Scan for the cell matching the given text and deliver its [X, Y] coordinate at center. 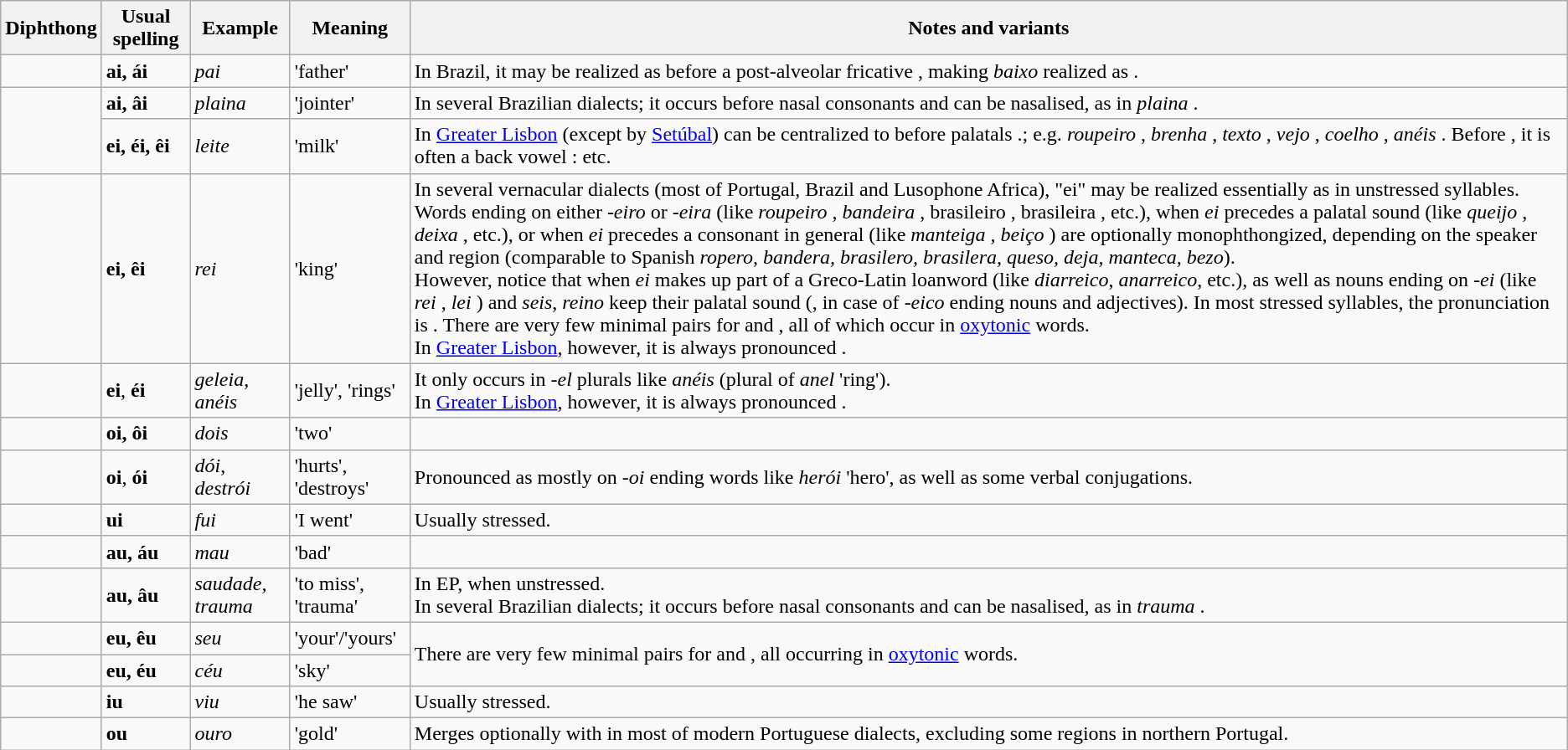
Pronounced as mostly on -oi ending words like herói 'hero', as well as some verbal conjugations. [988, 477]
'hurts', 'destroys' [350, 477]
'jelly', 'rings' [350, 390]
'I went' [350, 520]
ai, ái [146, 71]
Merges optionally with in most of modern Portuguese dialects, excluding some regions in northern Portugal. [988, 734]
'two' [350, 434]
ou [146, 734]
ai, âi [146, 103]
ui [146, 520]
'father' [350, 71]
ei, êi [146, 268]
Notes and variants [988, 28]
au, áu [146, 552]
Usual spelling [146, 28]
eu, éu [146, 670]
In EP, when unstressed.In several Brazilian dialects; it occurs before nasal consonants and can be nasalised, as in trauma . [988, 594]
'sky' [350, 670]
ei, éi [146, 390]
In several Brazilian dialects; it occurs before nasal consonants and can be nasalised, as in plaina . [988, 103]
'bad' [350, 552]
'to miss', 'trauma' [350, 594]
dois [240, 434]
oi, ôi [146, 434]
Example [240, 28]
'milk' [350, 146]
Meaning [350, 28]
saudade, trauma [240, 594]
ouro [240, 734]
leite [240, 146]
rei [240, 268]
eu, êu [146, 638]
Diphthong [51, 28]
pai [240, 71]
geleia, anéis [240, 390]
dói, destrói [240, 477]
'jointer' [350, 103]
oi, ói [146, 477]
ei, éi, êi [146, 146]
viu [240, 702]
iu [146, 702]
'gold' [350, 734]
plaina [240, 103]
fui [240, 520]
céu [240, 670]
'your'/'yours' [350, 638]
It only occurs in -el plurals like anéis (plural of anel 'ring').In Greater Lisbon, however, it is always pronounced . [988, 390]
'king' [350, 268]
In Brazil, it may be realized as before a post-alveolar fricative , making baixo realized as . [988, 71]
There are very few minimal pairs for and , all occurring in oxytonic words. [988, 654]
'he saw' [350, 702]
mau [240, 552]
seu [240, 638]
au, âu [146, 594]
